Provide the (x, y) coordinate of the cell's center where the given text is located.  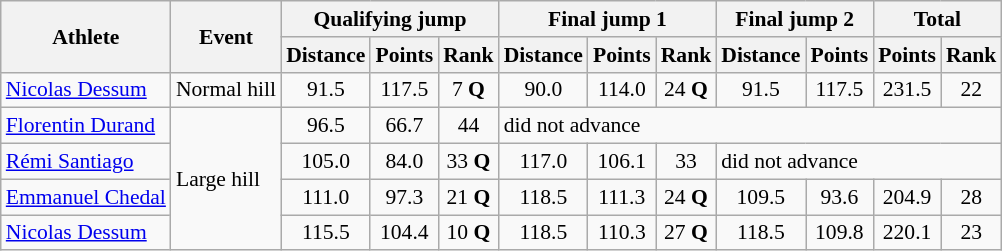
109.5 (760, 197)
109.8 (840, 233)
111.0 (326, 197)
Rémi Santiago (86, 162)
Final jump 1 (608, 19)
Emmanuel Chedal (86, 197)
10 Q (468, 233)
105.0 (326, 162)
115.5 (326, 233)
Total (937, 19)
97.3 (404, 197)
104.4 (404, 233)
Final jump 2 (794, 19)
27 Q (686, 233)
23 (972, 233)
Florentin Durand (86, 126)
7 Q (468, 90)
66.7 (404, 126)
21 Q (468, 197)
44 (468, 126)
93.6 (840, 197)
28 (972, 197)
84.0 (404, 162)
220.1 (907, 233)
33 (686, 162)
96.5 (326, 126)
117.0 (544, 162)
Athlete (86, 36)
90.0 (544, 90)
106.1 (622, 162)
22 (972, 90)
110.3 (622, 233)
33 Q (468, 162)
114.0 (622, 90)
Qualifying jump (390, 19)
111.3 (622, 197)
231.5 (907, 90)
Large hill (226, 179)
Event (226, 36)
204.9 (907, 197)
Normal hill (226, 90)
